Return [X, Y] of the center of cell containing provided text 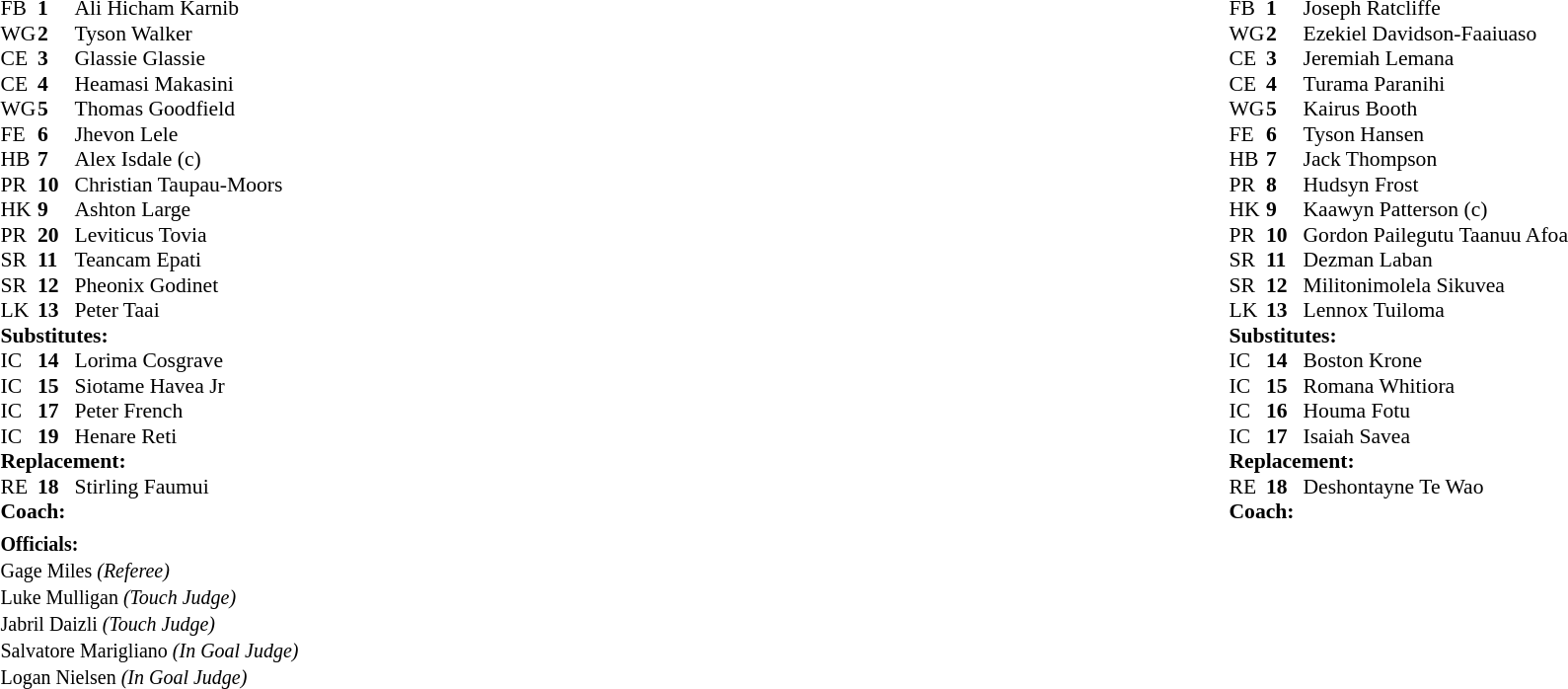
20 [56, 235]
Boston Krone [1435, 360]
Turama Paranihi [1435, 84]
Glassie Glassie [180, 58]
Tyson Walker [180, 34]
Peter French [180, 412]
Lennox Tuiloma [1435, 311]
Christian Taupau-Moors [180, 185]
Alex Isdale (c) [180, 159]
Hudsyn Frost [1435, 185]
8 [1285, 185]
Pheonix Godinet [180, 285]
Ashton Large [180, 210]
Houma Fotu [1435, 412]
Deshontayne Te Wao [1435, 487]
Gordon Pailegutu Taanuu Afoa [1435, 235]
Isaiah Savea [1435, 436]
Henare Reti [180, 436]
Stirling Faumui [180, 487]
Thomas Goodfield [180, 110]
16 [1285, 412]
Tyson Hansen [1435, 134]
Peter Taai [180, 311]
Jack Thompson [1435, 159]
Jhevon Lele [180, 134]
Lorima Cosgrave [180, 360]
Siotame Havea Jr [180, 386]
Teancam Epati [180, 260]
Militonimolela Sikuvea [1435, 285]
Romana Whitiora [1435, 386]
Kairus Booth [1435, 110]
Heamasi Makasini [180, 84]
Jeremiah Lemana [1435, 58]
Dezman Laban [1435, 260]
Leviticus Tovia [180, 235]
19 [56, 436]
Kaawyn Patterson (c) [1435, 210]
Ezekiel Davidson-Faaiuaso [1435, 34]
